Detect which cell encompasses the target text, then output its (x, y) center coordinate. 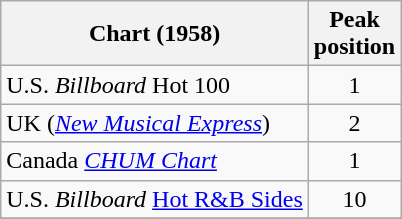
U.S. Billboard Hot R&B Sides (155, 199)
UK (New Musical Express) (155, 123)
Chart (1958) (155, 34)
Canada CHUM Chart (155, 161)
U.S. Billboard Hot 100 (155, 85)
10 (354, 199)
Peakposition (354, 34)
2 (354, 123)
